Scan for the cell matching the given text and deliver its [x, y] coordinate at center. 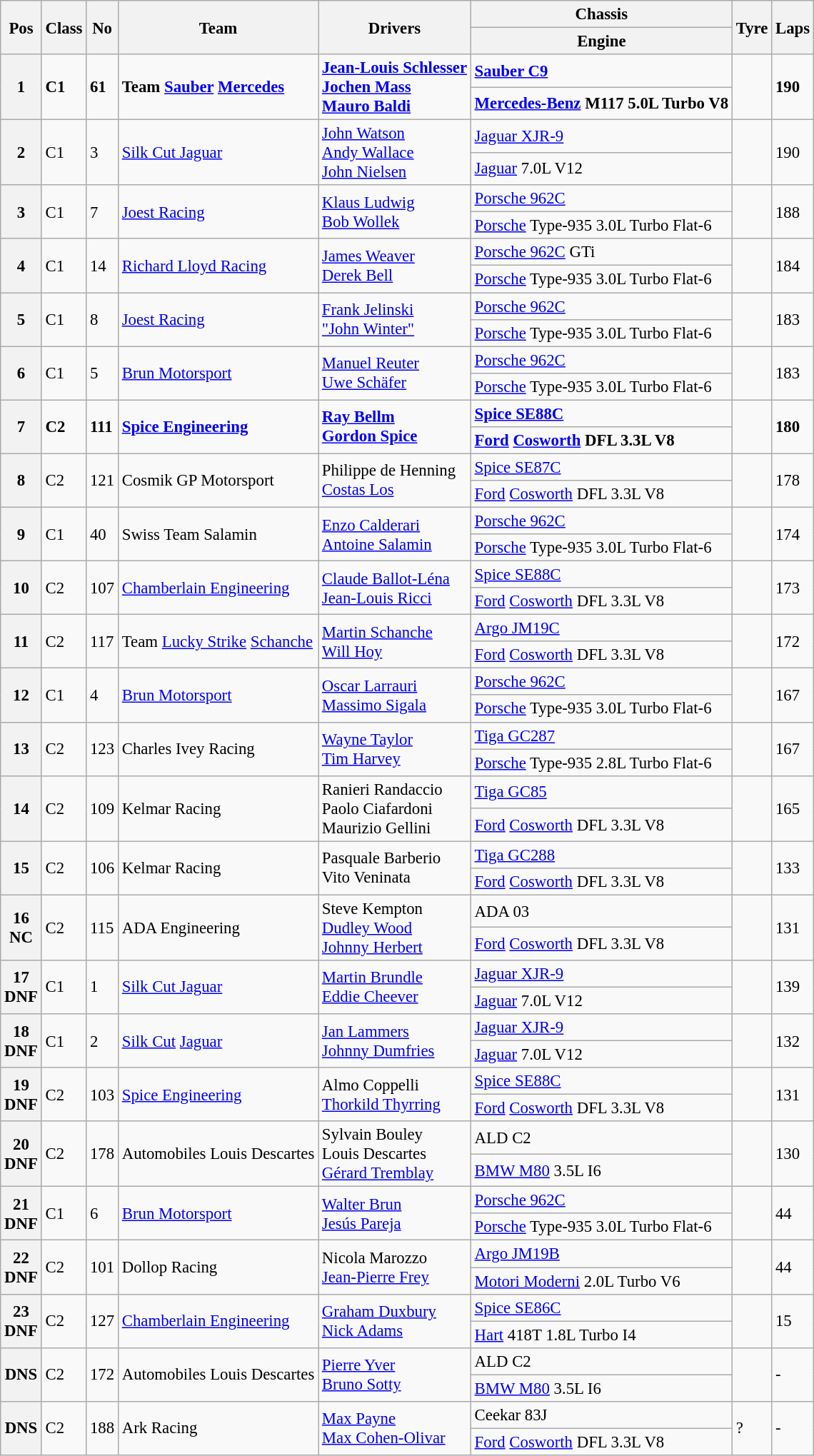
103 [103, 1094]
Argo JM19B [601, 1254]
Almo Coppelli Thorkild Thyrring [395, 1094]
40 [103, 534]
109 [103, 808]
Argo JM19C [601, 628]
Pos [21, 27]
Porsche 962C GTi [601, 252]
139 [793, 987]
Ark Racing [218, 1428]
Oscar Larrauri Massimo Sigala [395, 696]
Wayne Taylor Tim Harvey [395, 748]
Spice SE87C [601, 467]
13 [21, 748]
Team Lucky Strike Schanche [218, 641]
19DNF [21, 1094]
101 [103, 1267]
106 [103, 868]
Tiga GC287 [601, 735]
123 [103, 748]
Ceekar 83J [601, 1415]
Claude Ballot-Léna Jean-Louis Ricci [395, 588]
Jan Lammers Johnny Dumfries [395, 1041]
11 [21, 641]
Steve Kempton Dudley Wood Johnny Herbert [395, 928]
184 [793, 266]
10 [21, 588]
23DNF [21, 1321]
Manuel Reuter Uwe Schäfer [395, 373]
132 [793, 1041]
Sauber C9 [601, 71]
Philippe de Henning Costas Los [395, 480]
Motori Moderni 2.0L Turbo V6 [601, 1281]
Hart 418T 1.8L Turbo I4 [601, 1335]
Walter Brun Jesús Pareja [395, 1214]
Porsche Type-935 2.8L Turbo Flat-6 [601, 763]
Klaus Ludwig Bob Wollek [395, 211]
12 [21, 696]
Jean-Louis Schlesser Jochen Mass Mauro Baldi [395, 87]
No [103, 27]
Team [218, 27]
Laps [793, 27]
22DNF [21, 1267]
Graham Duxbury Nick Adams [395, 1321]
20DNF [21, 1154]
9 [21, 534]
18DNF [21, 1041]
16NC [21, 928]
Chassis [601, 14]
ADA 03 [601, 911]
Nicola Marozzo Jean-Pierre Frey [395, 1267]
21DNF [21, 1214]
Drivers [395, 27]
107 [103, 588]
Sylvain Bouley Louis Descartes Gérard Tremblay [395, 1154]
Tiga GC85 [601, 792]
Swiss Team Salamin [218, 534]
Martin Brundle Eddie Cheever [395, 987]
Team Sauber Mercedes [218, 87]
111 [103, 427]
Ray Bellm Gordon Spice [395, 427]
Tiga GC288 [601, 855]
Cosmik GP Motorsport [218, 480]
Spice SE86C [601, 1307]
121 [103, 480]
Pierre Yver Bruno Sotty [395, 1374]
Max Payne Max Cohen-Olivar [395, 1428]
165 [793, 808]
Pasquale Barberio Vito Veninata [395, 868]
Tyre [751, 27]
130 [793, 1154]
ADA Engineering [218, 928]
Martin Schanche Will Hoy [395, 641]
180 [793, 427]
Class [64, 27]
174 [793, 534]
173 [793, 588]
133 [793, 868]
117 [103, 641]
Engine [601, 41]
Richard Lloyd Racing [218, 266]
Dollop Racing [218, 1267]
Mercedes-Benz M117 5.0L Turbo V8 [601, 104]
Charles Ivey Racing [218, 748]
127 [103, 1321]
115 [103, 928]
Ranieri Randaccio Paolo Ciafardoni Maurizio Gellini [395, 808]
Frank Jelinski "John Winter" [395, 320]
17DNF [21, 987]
John Watson Andy Wallace John Nielsen [395, 153]
Enzo Calderari Antoine Salamin [395, 534]
? [751, 1428]
James Weaver Derek Bell [395, 266]
61 [103, 87]
